Detect which cell encompasses the target text, then output its (X, Y) center coordinate. 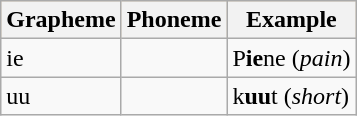
Grapheme (61, 20)
Example (292, 20)
kuut (short) (292, 96)
ie (61, 58)
uu (61, 96)
Phoneme (174, 20)
Piene (pain) (292, 58)
